Pinpoint the cell where the given text exists, returning its [x, y] midpoint coordinate. 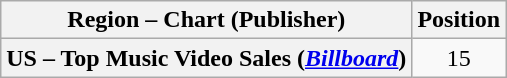
US – Top Music Video Sales (Billboard) [206, 58]
Position [459, 20]
Region – Chart (Publisher) [206, 20]
15 [459, 58]
